Detect which cell encompasses the target text, then output its [X, Y] center coordinate. 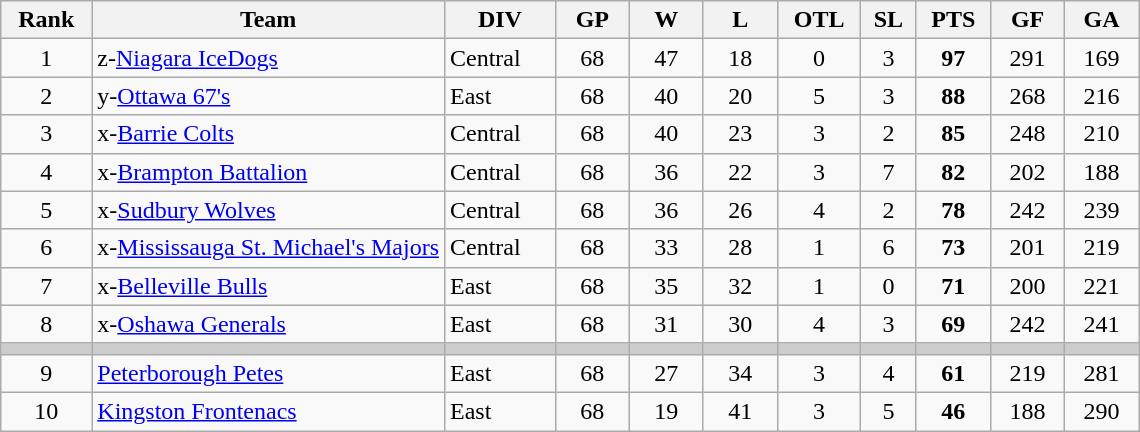
281 [1102, 373]
GF [1028, 20]
200 [1028, 286]
GP [592, 20]
x-Mississauga St. Michael's Majors [268, 248]
L [740, 20]
169 [1102, 58]
73 [954, 248]
DIV [500, 20]
x-Sudbury Wolves [268, 210]
8 [46, 324]
18 [740, 58]
x-Belleville Bulls [268, 286]
34 [740, 373]
9 [46, 373]
78 [954, 210]
239 [1102, 210]
SL [888, 20]
47 [666, 58]
241 [1102, 324]
268 [1028, 96]
216 [1102, 96]
19 [666, 411]
71 [954, 286]
202 [1028, 172]
OTL [819, 20]
GA [1102, 20]
W [666, 20]
x-Brampton Battalion [268, 172]
30 [740, 324]
61 [954, 373]
28 [740, 248]
210 [1102, 134]
248 [1028, 134]
85 [954, 134]
31 [666, 324]
35 [666, 286]
88 [954, 96]
22 [740, 172]
26 [740, 210]
23 [740, 134]
201 [1028, 248]
221 [1102, 286]
PTS [954, 20]
10 [46, 411]
20 [740, 96]
41 [740, 411]
Rank [46, 20]
290 [1102, 411]
46 [954, 411]
291 [1028, 58]
Kingston Frontenacs [268, 411]
82 [954, 172]
x-Oshawa Generals [268, 324]
69 [954, 324]
y-Ottawa 67's [268, 96]
x-Barrie Colts [268, 134]
Peterborough Petes [268, 373]
27 [666, 373]
z-Niagara IceDogs [268, 58]
32 [740, 286]
Team [268, 20]
33 [666, 248]
97 [954, 58]
